Find where the given text appears and provide that cell's center as (x, y) coordinate. 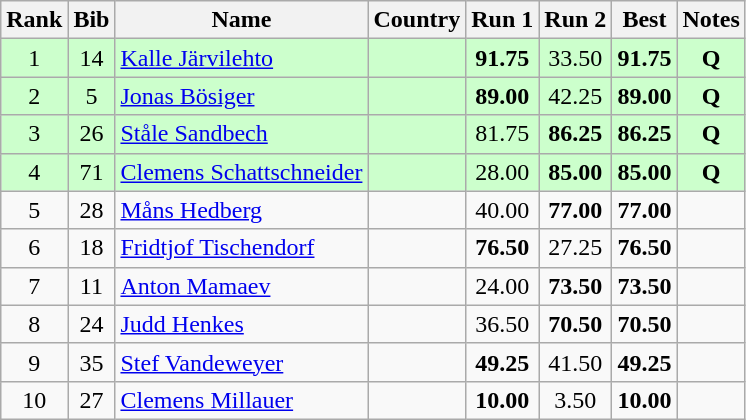
28.00 (502, 172)
14 (92, 58)
Bib (92, 20)
Fridtjof Tischendorf (242, 248)
Stef Vandeweyer (242, 362)
7 (34, 286)
3 (34, 134)
36.50 (502, 324)
Ståle Sandbech (242, 134)
4 (34, 172)
81.75 (502, 134)
Best (644, 20)
Run 2 (576, 20)
41.50 (576, 362)
Clemens Millauer (242, 400)
71 (92, 172)
28 (92, 210)
27.25 (576, 248)
Kalle Järvilehto (242, 58)
Måns Hedberg (242, 210)
40.00 (502, 210)
24 (92, 324)
Name (242, 20)
Anton Mamaev (242, 286)
8 (34, 324)
26 (92, 134)
1 (34, 58)
35 (92, 362)
Notes (711, 20)
Judd Henkes (242, 324)
Run 1 (502, 20)
33.50 (576, 58)
24.00 (502, 286)
9 (34, 362)
2 (34, 96)
Country (417, 20)
42.25 (576, 96)
Rank (34, 20)
18 (92, 248)
Jonas Bösiger (242, 96)
27 (92, 400)
Clemens Schattschneider (242, 172)
10 (34, 400)
6 (34, 248)
11 (92, 286)
3.50 (576, 400)
